Extract the (x, y) coordinate from the center of the cell holding the provided text.  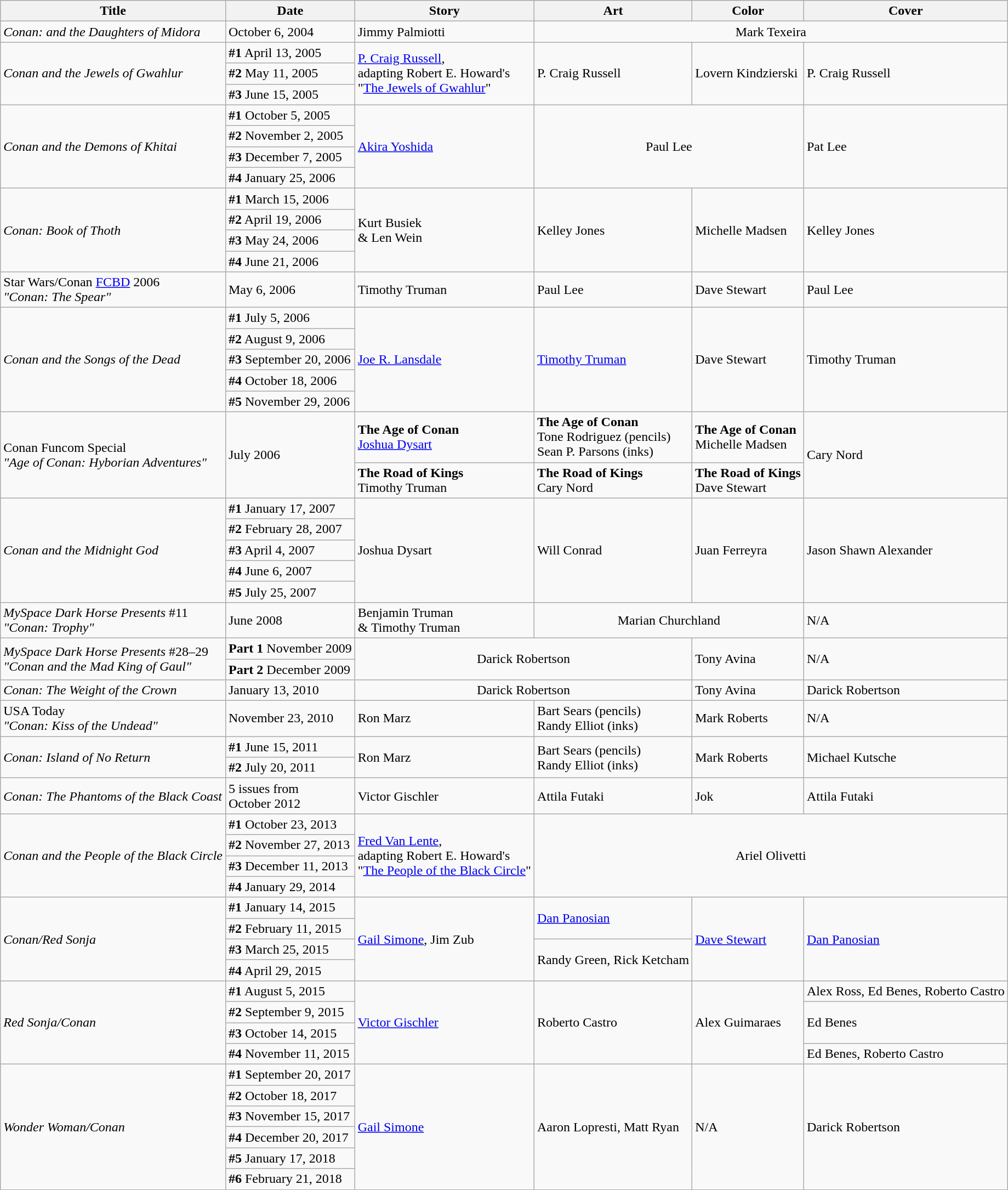
#2 August 9, 2006 (290, 339)
The Age of ConanJoshua Dysart (444, 437)
Michael Kutsche (906, 757)
#4 October 18, 2006 (290, 381)
MySpace Dark Horse Presents #28–29"Conan and the Mad King of Gaul" (113, 659)
#1 October 5, 2005 (290, 115)
#1 September 20, 2017 (290, 1075)
5 issues fromOctober 2012 (290, 796)
Wonder Woman/Conan (113, 1127)
#4 April 29, 2015 (290, 970)
#5 November 29, 2006 (290, 401)
#3 December 7, 2005 (290, 157)
Pat Lee (906, 146)
Red Sonja/Conan (113, 1022)
January 13, 2010 (290, 690)
#2 July 20, 2011 (290, 768)
Lovern Kindzierski (748, 73)
Star Wars/Conan FCBD 2006"Conan: The Spear" (113, 290)
Kurt Busiek& Len Wein (444, 230)
Conan and the Jewels of Gwahlur (113, 73)
#1 August 5, 2015 (290, 991)
Cover (906, 11)
#4 January 29, 2014 (290, 887)
May 6, 2006 (290, 290)
Jok (748, 796)
June 2008 (290, 620)
Mark Texeira (771, 32)
Conan: Book of Thoth (113, 230)
#4 December 20, 2017 (290, 1137)
Ed Benes, Roberto Castro (906, 1054)
Gail Simone (444, 1127)
#6 February 21, 2018 (290, 1179)
Conan: Island of No Return (113, 757)
Benjamin Truman& Timothy Truman (444, 620)
Conan: The Weight of the Crown (113, 690)
Will Conrad (613, 550)
Conan and the Demons of Khitai (113, 146)
#3 September 20, 2006 (290, 360)
Jimmy Palmiotti (444, 32)
Michelle Madsen (748, 230)
#3 December 11, 2013 (290, 866)
Conan and the Midnight God (113, 550)
Alex Ross, Ed Benes, Roberto Castro (906, 991)
P. Craig Russell,adapting Robert E. Howard's"The Jewels of Gwahlur" (444, 73)
#1 April 13, 2005 (290, 53)
The Road of KingsDave Stewart (748, 480)
#2 October 18, 2017 (290, 1096)
#3 March 25, 2015 (290, 949)
Gail Simone, Jim Zub (444, 939)
#2 September 9, 2015 (290, 1012)
July 2006 (290, 455)
Conan: The Phantoms of the Black Coast (113, 796)
Conan/Red Sonja (113, 939)
Jason Shawn Alexander (906, 550)
#5 July 25, 2007 (290, 592)
Fred Van Lente,adapting Robert E. Howard's"The People of the Black Circle" (444, 855)
#1 January 17, 2007 (290, 508)
Alex Guimaraes (748, 1022)
Joe R. Lansdale (444, 360)
#1 June 15, 2011 (290, 747)
The Road of KingsTimothy Truman (444, 480)
#2 February 11, 2015 (290, 928)
Date (290, 11)
#2 April 19, 2006 (290, 219)
October 6, 2004 (290, 32)
USA Today"Conan: Kiss of the Undead" (113, 718)
#4 June 21, 2006 (290, 262)
Akira Yoshida (444, 146)
#4 June 6, 2007 (290, 571)
Marian Churchland (669, 620)
Conan and the Songs of the Dead (113, 360)
Conan: and the Daughters of Midora (113, 32)
The Road of KingsCary Nord (613, 480)
Aaron Lopresti, Matt Ryan (613, 1127)
#4 January 25, 2006 (290, 178)
#2 November 27, 2013 (290, 845)
Ariel Olivetti (771, 855)
Roberto Castro (613, 1022)
#2 February 28, 2007 (290, 529)
#5 January 17, 2018 (290, 1158)
MySpace Dark Horse Presents #11"Conan: Trophy" (113, 620)
#3 November 15, 2017 (290, 1117)
#3 October 14, 2015 (290, 1033)
Title (113, 11)
Conan and the People of the Black Circle (113, 855)
#4 November 11, 2015 (290, 1054)
#1 January 14, 2015 (290, 908)
#3 May 24, 2006 (290, 240)
Ed Benes (906, 1022)
Conan Funcom Special"Age of Conan: Hyborian Adventures" (113, 455)
#1 July 5, 2006 (290, 318)
Juan Ferreyra (748, 550)
#2 November 2, 2005 (290, 136)
Story (444, 11)
November 23, 2010 (290, 718)
#2 May 11, 2005 (290, 73)
#1 October 23, 2013 (290, 824)
Color (748, 11)
Randy Green, Rick Ketcham (613, 960)
#3 April 4, 2007 (290, 550)
The Age of ConanTone Rodriguez (pencils)Sean P. Parsons (inks) (613, 437)
#3 June 15, 2005 (290, 94)
#1 March 15, 2006 (290, 199)
Part 1 November 2009 (290, 648)
The Age of ConanMichelle Madsen (748, 437)
Part 2 December 2009 (290, 670)
Cary Nord (906, 455)
Art (613, 11)
Joshua Dysart (444, 550)
